Provide the [x, y] coordinate of the cell's center where the given text is located.  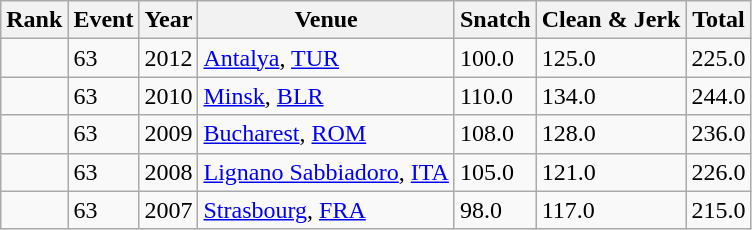
108.0 [495, 134]
215.0 [718, 210]
Rank [34, 20]
2008 [168, 172]
226.0 [718, 172]
236.0 [718, 134]
121.0 [611, 172]
2007 [168, 210]
Event [104, 20]
Total [718, 20]
Venue [326, 20]
Minsk, BLR [326, 96]
225.0 [718, 58]
125.0 [611, 58]
110.0 [495, 96]
Clean & Jerk [611, 20]
Strasbourg, FRA [326, 210]
Lignano Sabbiadoro, ITA [326, 172]
2009 [168, 134]
244.0 [718, 96]
Bucharest, ROM [326, 134]
134.0 [611, 96]
128.0 [611, 134]
Year [168, 20]
100.0 [495, 58]
2012 [168, 58]
105.0 [495, 172]
117.0 [611, 210]
98.0 [495, 210]
Antalya, TUR [326, 58]
Snatch [495, 20]
2010 [168, 96]
